Return [X, Y] of the center of cell containing provided text 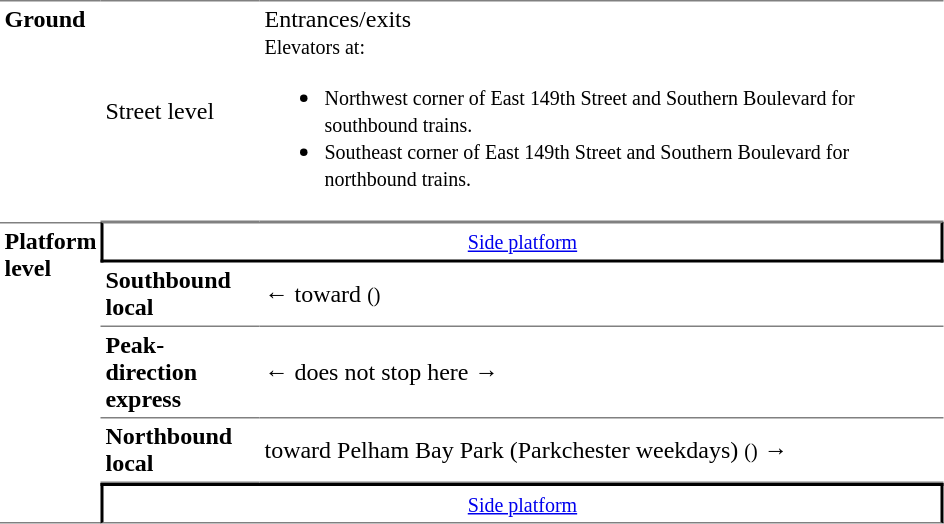
Southbound local [180, 294]
← does not stop here → [602, 373]
Street level [180, 111]
Ground [50, 111]
← toward () [602, 294]
toward Pelham Bay Park (Parkchester weekdays) () → [602, 450]
Platform level [50, 373]
Northbound local [180, 450]
Peak-direction express [180, 373]
